Return the (x, y) coordinate for the center point of the cell that contains the specified text.  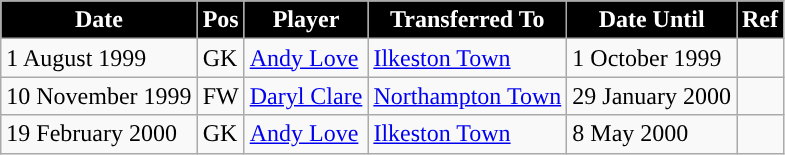
10 November 1999 (99, 96)
Northampton Town (468, 96)
Ref (760, 20)
Date Until (652, 20)
Transferred To (468, 20)
Date (99, 20)
29 January 2000 (652, 96)
Pos (220, 20)
8 May 2000 (652, 134)
FW (220, 96)
1 October 1999 (652, 58)
Player (306, 20)
19 February 2000 (99, 134)
1 August 1999 (99, 58)
Daryl Clare (306, 96)
